Capture the cell that displays the provided text and extract its [x, y] central coordinate. 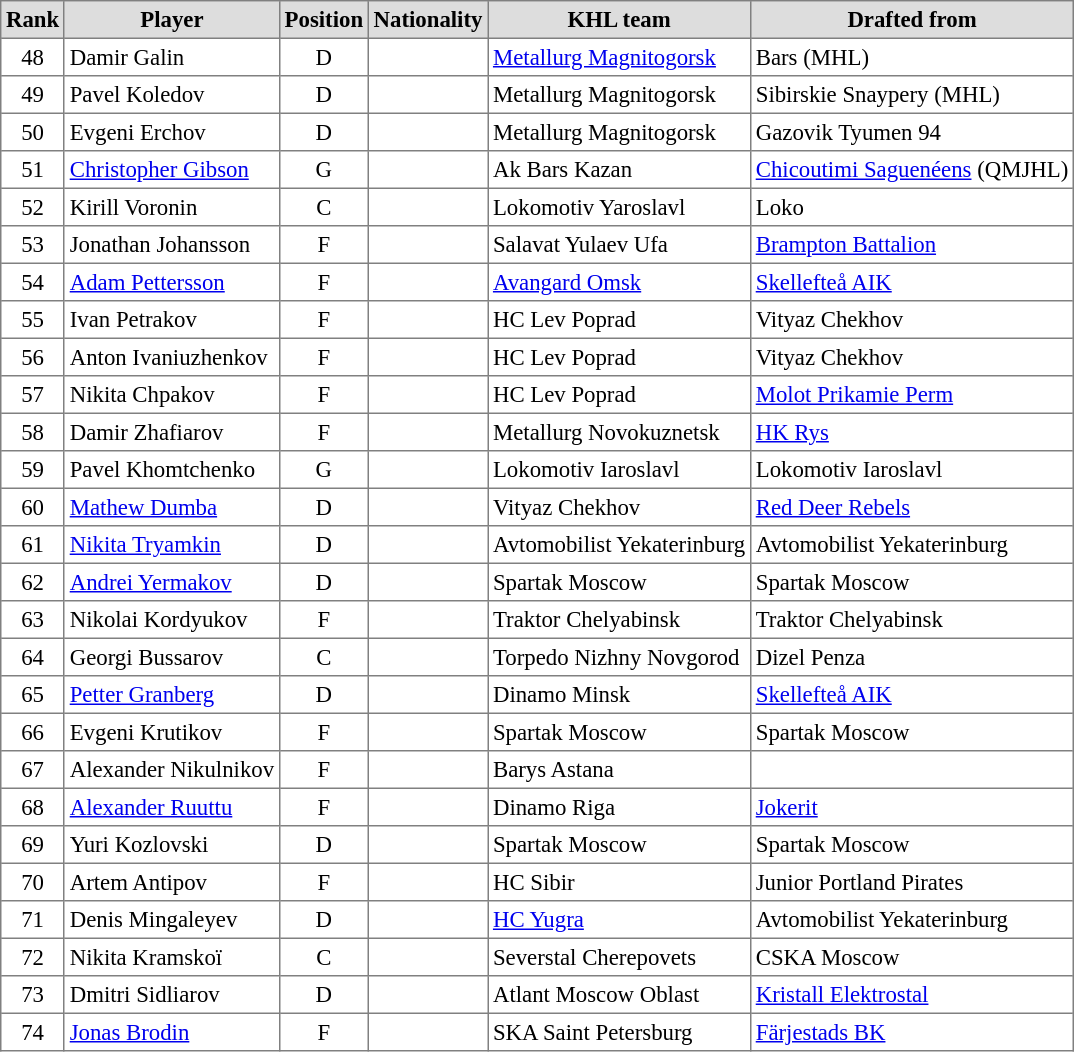
54 [33, 282]
Pavel Khomtchenko [172, 470]
Dmitri Sidliarov [172, 995]
66 [33, 732]
64 [33, 657]
Metallurg Novokuznetsk [620, 432]
59 [33, 470]
Nationality [428, 20]
53 [33, 245]
Nikita Tryamkin [172, 545]
Jonas Brodin [172, 1032]
50 [33, 132]
KHL team [620, 20]
Brampton Battalion [912, 245]
58 [33, 432]
72 [33, 957]
HC Yugra [620, 920]
62 [33, 582]
63 [33, 620]
Bars (MHL) [912, 57]
Evgeni Erchov [172, 132]
Denis Mingaleyev [172, 920]
65 [33, 695]
Chicoutimi Saguenéens (QMJHL) [912, 170]
Loko [912, 207]
Nikita Chpakov [172, 395]
Artem Antipov [172, 882]
Dinamo Minsk [620, 695]
61 [33, 545]
Player [172, 20]
Christopher Gibson [172, 170]
Nikita Kramskoï [172, 957]
Red Deer Rebels [912, 507]
HC Sibir [620, 882]
CSKA Moscow [912, 957]
Jokerit [912, 807]
Kristall Elektrostal [912, 995]
48 [33, 57]
Kirill Voronin [172, 207]
Rank [33, 20]
Damir Zhafiarov [172, 432]
56 [33, 357]
Junior Portland Pirates [912, 882]
Petter Granberg [172, 695]
Drafted from [912, 20]
74 [33, 1032]
HK Rys [912, 432]
Position [324, 20]
SKA Saint Petersburg [620, 1032]
49 [33, 95]
Jonathan Johansson [172, 245]
Georgi Bussarov [172, 657]
73 [33, 995]
55 [33, 320]
Alexander Ruuttu [172, 807]
57 [33, 395]
70 [33, 882]
Anton Ivaniuzhenkov [172, 357]
Severstal Cherepovets [620, 957]
71 [33, 920]
Andrei Yermakov [172, 582]
Alexander Nikulnikov [172, 770]
52 [33, 207]
Adam Pettersson [172, 282]
51 [33, 170]
Avangard Omsk [620, 282]
Atlant Moscow Oblast [620, 995]
Färjestads BK [912, 1032]
Ak Bars Kazan [620, 170]
Lokomotiv Yaroslavl [620, 207]
Yuri Kozlovski [172, 845]
Nikolai Kordyukov [172, 620]
Torpedo Nizhny Novgorod [620, 657]
Ivan Petrakov [172, 320]
Barys Astana [620, 770]
Evgeni Krutikov [172, 732]
Dinamo Riga [620, 807]
Sibirskie Snaypery (MHL) [912, 95]
67 [33, 770]
60 [33, 507]
Damir Galin [172, 57]
69 [33, 845]
Pavel Koledov [172, 95]
Dizel Penza [912, 657]
Mathew Dumba [172, 507]
68 [33, 807]
Salavat Yulaev Ufa [620, 245]
Molot Prikamie Perm [912, 395]
Gazovik Tyumen 94 [912, 132]
